For the text-containing cell, return its midpoint in (x, y) coordinate format. 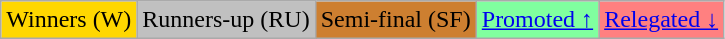
Relegated ↓ (662, 20)
Semi-final (SF) (396, 20)
Winners (W) (69, 20)
Runners-up (RU) (226, 20)
Promoted ↑ (537, 20)
